Identify which cell holds the provided text, then report its [X, Y] central coordinate. 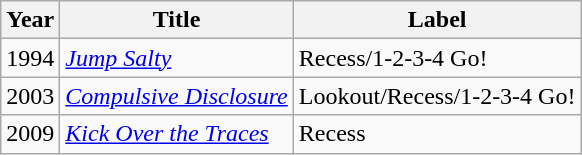
Kick Over the Traces [176, 134]
Recess/1-2-3-4 Go! [437, 58]
2003 [30, 96]
Year [30, 20]
Compulsive Disclosure [176, 96]
1994 [30, 58]
Recess [437, 134]
2009 [30, 134]
Lookout/Recess/1-2-3-4 Go! [437, 96]
Jump Salty [176, 58]
Label [437, 20]
Title [176, 20]
